Find where the given text appears and provide that cell's center as (X, Y) coordinate. 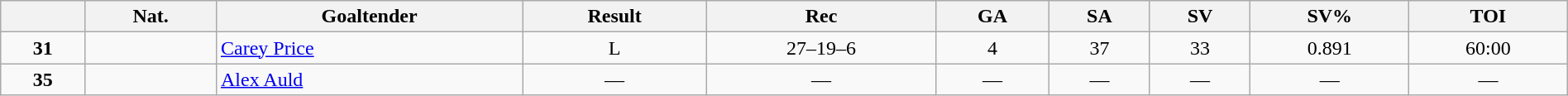
TOI (1489, 17)
37 (1100, 48)
27–19–6 (820, 48)
Alex Auld (369, 79)
Carey Price (369, 48)
0.891 (1330, 48)
35 (43, 79)
SV% (1330, 17)
31 (43, 48)
Rec (820, 17)
33 (1200, 48)
Result (615, 17)
SA (1100, 17)
4 (992, 48)
SV (1200, 17)
60:00 (1489, 48)
GA (992, 17)
Goaltender (369, 17)
L (615, 48)
Nat. (151, 17)
